For the text-containing cell, return its midpoint in (x, y) coordinate format. 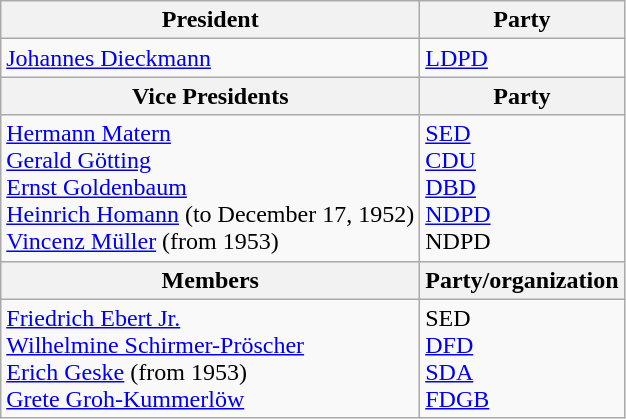
Members (210, 280)
SEDCDUDBDNDPDNDPD (522, 188)
Vice Presidents (210, 96)
Hermann MaternGerald GöttingErnst GoldenbaumHeinrich Homann (to December 17, 1952)Vincenz Müller (from 1953) (210, 188)
Party/organization (522, 280)
Johannes Dieckmann (210, 58)
SEDDFDSDAFDGB (522, 358)
LDPD (522, 58)
Friedrich Ebert Jr.Wilhelmine Schirmer-PröscherErich Geske (from 1953)Grete Groh-Kummerlöw (210, 358)
President (210, 20)
